Search for the cell housing the specified text and yield its (X, Y) center coordinate. 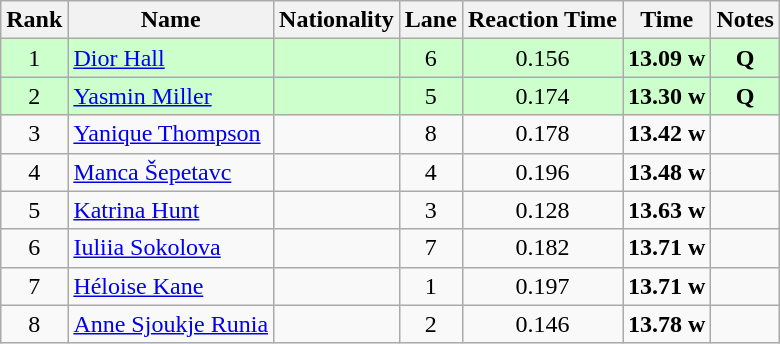
13.09 w (667, 58)
Time (667, 20)
13.48 w (667, 172)
Dior Hall (171, 58)
Rank (34, 20)
0.197 (542, 286)
Nationality (337, 20)
Yanique Thompson (171, 134)
13.78 w (667, 324)
0.196 (542, 172)
Yasmin Miller (171, 96)
0.128 (542, 210)
0.182 (542, 248)
Iuliia Sokolova (171, 248)
Reaction Time (542, 20)
Lane (430, 20)
13.63 w (667, 210)
Anne Sjoukje Runia (171, 324)
Notes (745, 20)
0.156 (542, 58)
0.146 (542, 324)
Héloise Kane (171, 286)
Name (171, 20)
Katrina Hunt (171, 210)
0.178 (542, 134)
13.42 w (667, 134)
13.30 w (667, 96)
Manca Šepetavc (171, 172)
0.174 (542, 96)
